Return the [x, y] coordinate for the center point of the cell that contains the specified text.  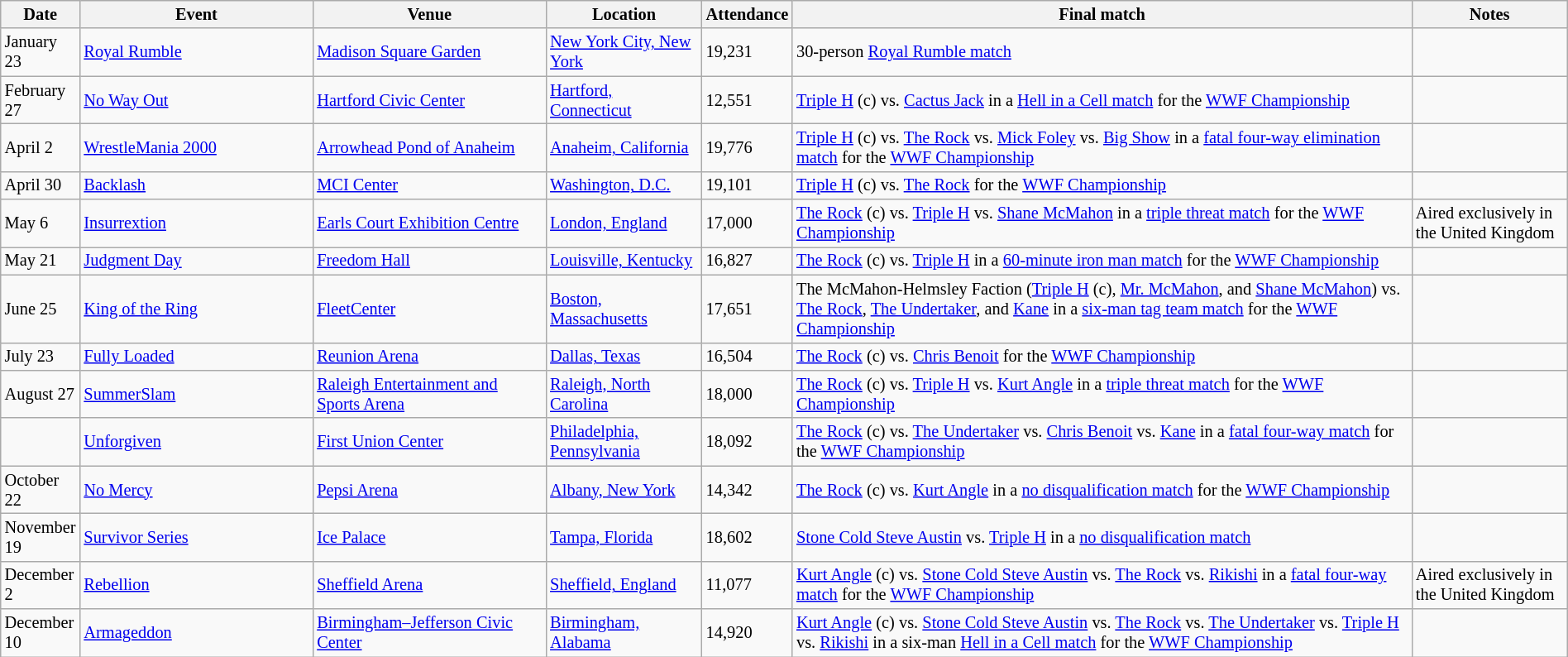
Birmingham–Jefferson Civic Center [429, 633]
Earls Court Exhibition Centre [429, 223]
SummerSlam [196, 394]
Sheffield, England [624, 585]
The Rock (c) vs. Triple H vs. Kurt Angle in a triple threat match for the WWF Championship [1102, 394]
Freedom Hall [429, 261]
Backlash [196, 185]
Sheffield Arena [429, 585]
Location [624, 14]
Stone Cold Steve Austin vs. Triple H in a no disqualification match [1102, 537]
19,101 [748, 185]
Venue [429, 14]
Notes [1489, 14]
First Union Center [429, 442]
Ice Palace [429, 537]
19,231 [748, 52]
Reunion Arena [429, 357]
Raleigh, North Carolina [624, 394]
The Rock (c) vs. Triple H in a 60-minute iron man match for the WWF Championship [1102, 261]
Triple H (c) vs. The Rock vs. Mick Foley vs. Big Show in a fatal four-way elimination match for the WWF Championship [1102, 147]
Albany, New York [624, 490]
19,776 [748, 147]
Survivor Series [196, 537]
Royal Rumble [196, 52]
Louisville, Kentucky [624, 261]
May 21 [41, 261]
London, England [624, 223]
Judgment Day [196, 261]
Event [196, 14]
14,920 [748, 633]
Triple H (c) vs. Cactus Jack in a Hell in a Cell match for the WWF Championship [1102, 100]
King of the Ring [196, 309]
17,651 [748, 309]
17,000 [748, 223]
The Rock (c) vs. The Undertaker vs. Chris Benoit vs. Kane in a fatal four-way match for the WWF Championship [1102, 442]
The Rock (c) vs. Chris Benoit for the WWF Championship [1102, 357]
October 22 [41, 490]
April 30 [41, 185]
FleetCenter [429, 309]
August 27 [41, 394]
11,077 [748, 585]
November 19 [41, 537]
Boston, Massachusetts [624, 309]
Tampa, Florida [624, 537]
Unforgiven [196, 442]
30-person Royal Rumble match [1102, 52]
The Rock (c) vs. Kurt Angle in a no disqualification match for the WWF Championship [1102, 490]
Date [41, 14]
Kurt Angle (c) vs. Stone Cold Steve Austin vs. The Rock vs. Rikishi in a fatal four-way match for the WWF Championship [1102, 585]
New York City, New York [624, 52]
Hartford, Connecticut [624, 100]
12,551 [748, 100]
The Rock (c) vs. Triple H vs. Shane McMahon in a triple threat match for the WWF Championship [1102, 223]
Dallas, Texas [624, 357]
June 25 [41, 309]
Hartford Civic Center [429, 100]
No Way Out [196, 100]
Attendance [748, 14]
14,342 [748, 490]
Insurrextion [196, 223]
Raleigh Entertainment and Sports Arena [429, 394]
Triple H (c) vs. The Rock for the WWF Championship [1102, 185]
January 23 [41, 52]
December 2 [41, 585]
July 23 [41, 357]
Madison Square Garden [429, 52]
Pepsi Arena [429, 490]
Rebellion [196, 585]
No Mercy [196, 490]
April 2 [41, 147]
Philadelphia, Pennsylvania [624, 442]
Birmingham, Alabama [624, 633]
16,504 [748, 357]
Arrowhead Pond of Anaheim [429, 147]
MCI Center [429, 185]
May 6 [41, 223]
Armageddon [196, 633]
Final match [1102, 14]
18,092 [748, 442]
16,827 [748, 261]
February 27 [41, 100]
December 10 [41, 633]
Washington, D.C. [624, 185]
18,602 [748, 537]
WrestleMania 2000 [196, 147]
Anaheim, California [624, 147]
18,000 [748, 394]
Fully Loaded [196, 357]
